Extract the [x, y] coordinate from the center of the cell holding the provided text.  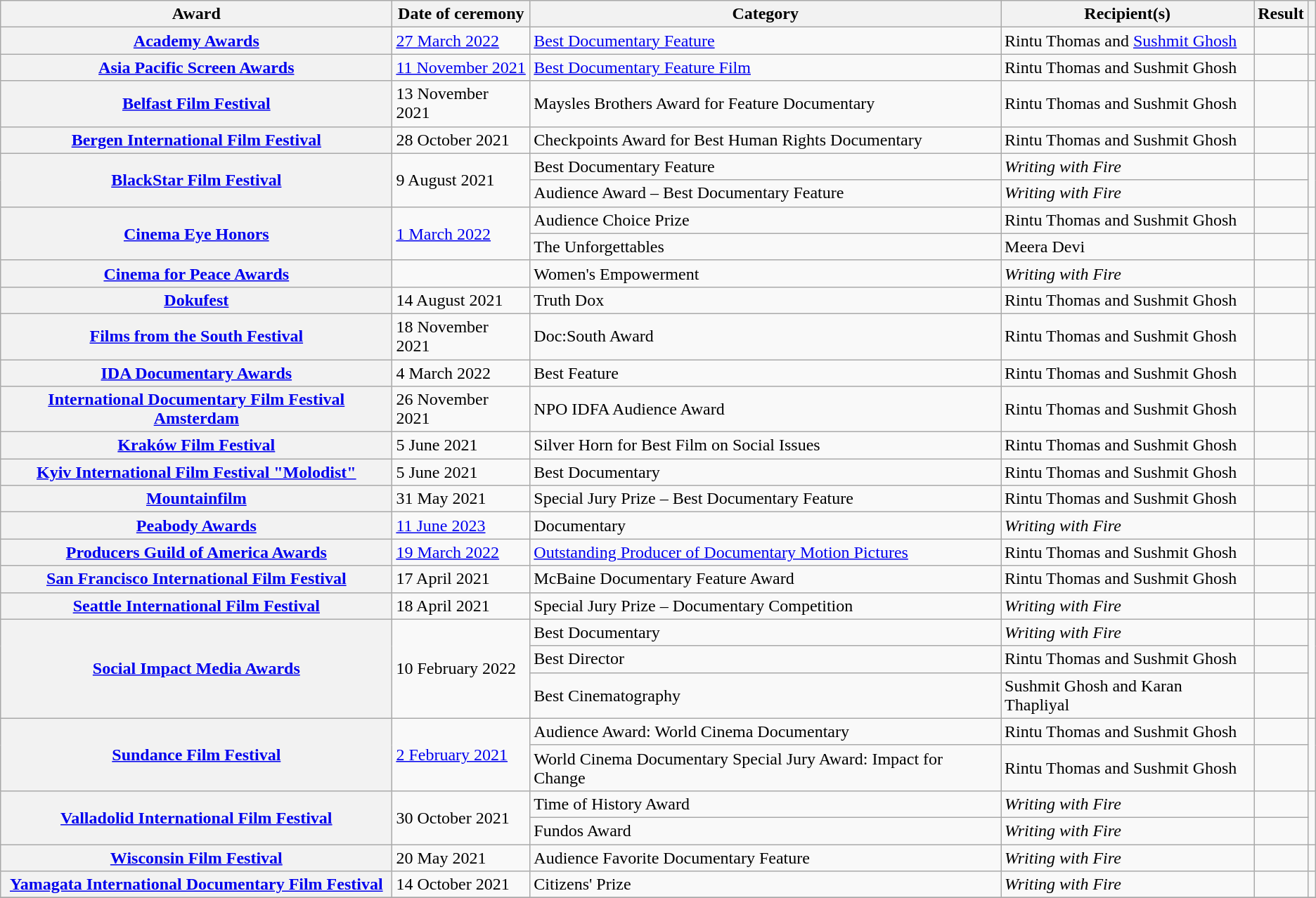
10 February 2022 [461, 669]
11 June 2023 [461, 526]
9 August 2021 [461, 180]
Yamagata International Documentary Film Festival [197, 885]
Time of History Award [766, 804]
Result [1281, 14]
International Documentary Film Festival Amsterdam [197, 409]
Recipient(s) [1128, 14]
BlackStar Film Festival [197, 180]
NPO IDFA Audience Award [766, 409]
Citizens' Prize [766, 885]
Bergen International Film Festival [197, 140]
Audience Choice Prize [766, 220]
30 October 2021 [461, 817]
Dokufest [197, 300]
Outstanding Producer of Documentary Motion Pictures [766, 552]
Maysles Brothers Award for Feature Documentary [766, 104]
Fundos Award [766, 831]
Producers Guild of America Awards [197, 552]
McBaine Documentary Feature Award [766, 579]
Peabody Awards [197, 526]
19 March 2022 [461, 552]
Cinema for Peace Awards [197, 273]
Films from the South Festival [197, 336]
4 March 2022 [461, 373]
Date of ceremony [461, 14]
2 February 2021 [461, 755]
Truth Dox [766, 300]
27 March 2022 [461, 41]
Sushmit Ghosh and Karan Thapliyal [1128, 696]
28 October 2021 [461, 140]
Audience Favorite Documentary Feature [766, 858]
13 November 2021 [461, 104]
Asia Pacific Screen Awards [197, 67]
Audience Award: World Cinema Documentary [766, 731]
Silver Horn for Best Film on Social Issues [766, 445]
26 November 2021 [461, 409]
18 November 2021 [461, 336]
Documentary [766, 526]
Sundance Film Festival [197, 755]
18 April 2021 [461, 606]
Academy Awards [197, 41]
Special Jury Prize – Best Documentary Feature [766, 499]
Best Feature [766, 373]
14 October 2021 [461, 885]
Women's Empowerment [766, 273]
Kyiv International Film Festival "Molodist" [197, 472]
Valladolid International Film Festival [197, 817]
Social Impact Media Awards [197, 669]
Doc:South Award [766, 336]
Belfast Film Festival [197, 104]
Best Documentary Feature Film [766, 67]
1 March 2022 [461, 233]
World Cinema Documentary Special Jury Award: Impact for Change [766, 767]
Special Jury Prize – Documentary Competition [766, 606]
IDA Documentary Awards [197, 373]
31 May 2021 [461, 499]
14 August 2021 [461, 300]
Kraków Film Festival [197, 445]
Audience Award – Best Documentary Feature [766, 193]
Cinema Eye Honors [197, 233]
Best Director [766, 659]
Seattle International Film Festival [197, 606]
Wisconsin Film Festival [197, 858]
Category [766, 14]
11 November 2021 [461, 67]
Checkpoints Award for Best Human Rights Documentary [766, 140]
Best Cinematography [766, 696]
20 May 2021 [461, 858]
Award [197, 14]
Meera Devi [1128, 247]
The Unforgettables [766, 247]
Mountainfilm [197, 499]
San Francisco International Film Festival [197, 579]
17 April 2021 [461, 579]
